Output the [x, y] coordinate of the center of the cell containing the given text.  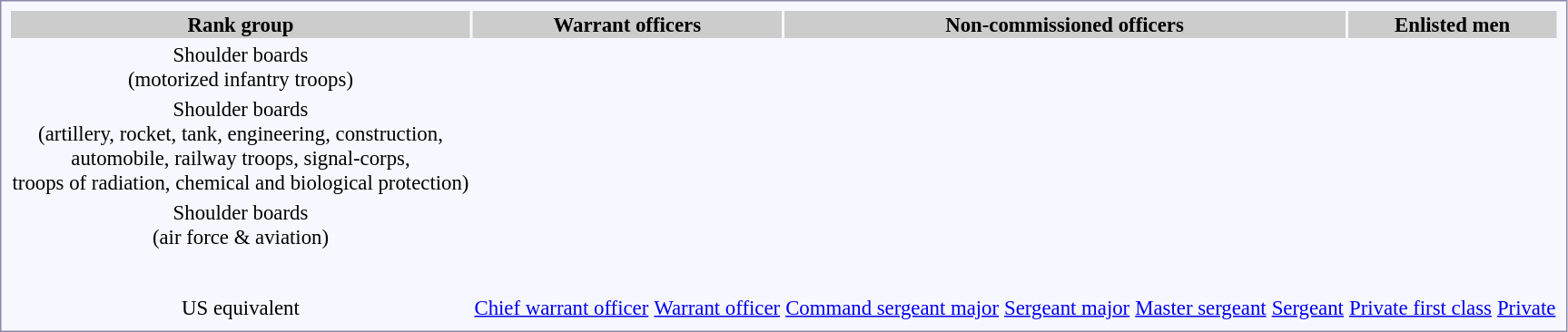
Enlisted men [1452, 24]
Master sergeant [1200, 308]
Warrant officer [717, 308]
Command sergeant major [892, 308]
US equivalent [241, 308]
Rank group [241, 24]
Chief warrant officer [561, 308]
Private [1526, 308]
Non-commissioned officers [1065, 24]
Shoulder boards(air force & aviation) [241, 225]
Sergeant major [1068, 308]
Warrant officers [627, 24]
Shoulder boards(motorized infantry troops) [241, 67]
Sergeant [1307, 308]
Private first class [1420, 308]
